Provide the [X, Y] coordinate of the cell's center where the given text is located.  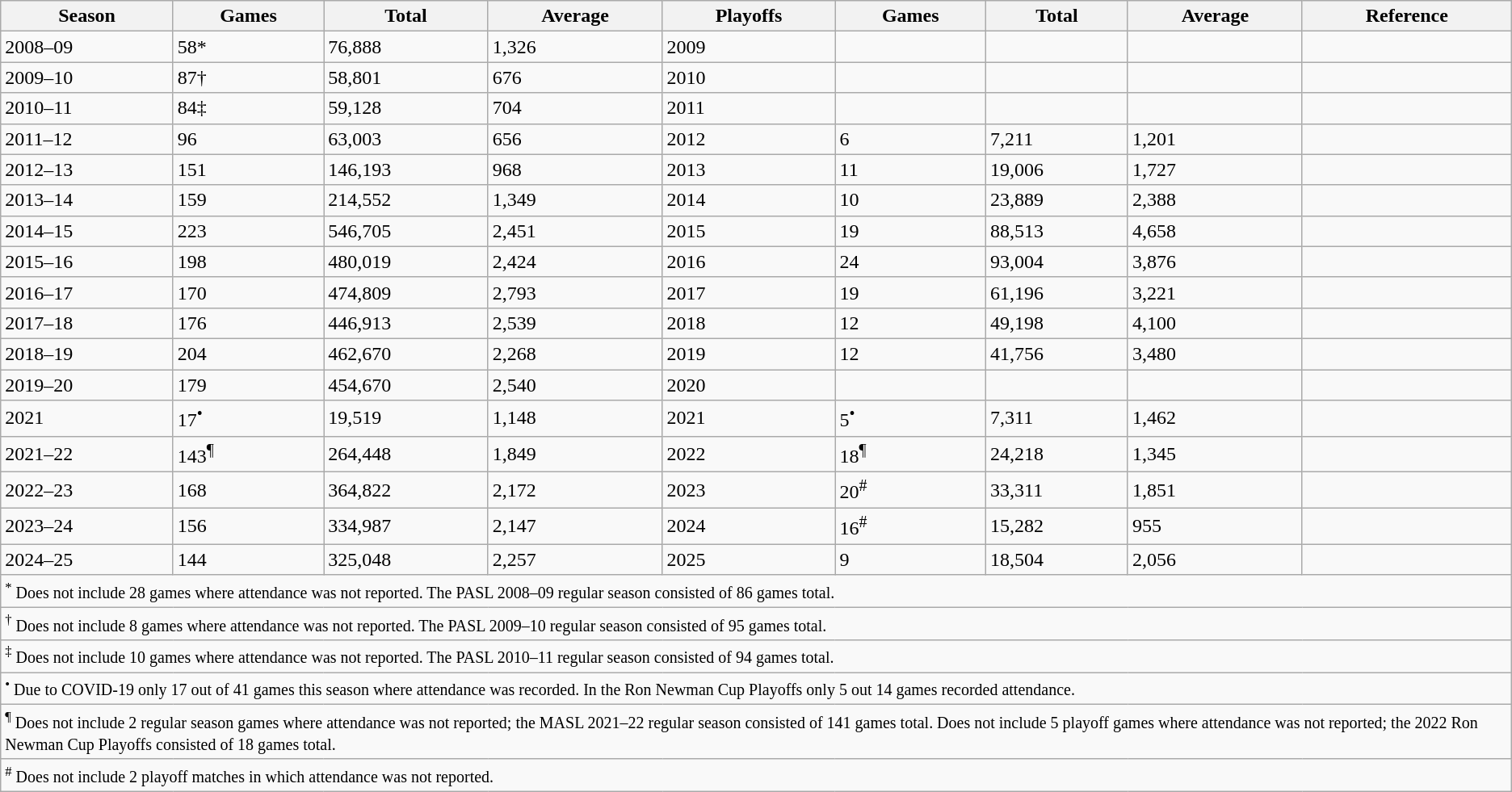
6 [911, 139]
93,004 [1057, 262]
151 [249, 170]
58* [249, 47]
2008–09 [87, 47]
24,218 [1057, 454]
Reference [1407, 16]
480,019 [405, 262]
2015–16 [87, 262]
955 [1215, 526]
2,451 [575, 231]
4,100 [1215, 323]
170 [249, 292]
474,809 [405, 292]
546,705 [405, 231]
2017–18 [87, 323]
2024 [749, 526]
17• [249, 418]
144 [249, 559]
87† [249, 78]
2012–13 [87, 170]
2021–22 [87, 454]
704 [575, 108]
24 [911, 262]
2010–11 [87, 108]
18¶ [911, 454]
49,198 [1057, 323]
20# [911, 491]
146,193 [405, 170]
3,480 [1215, 354]
19,006 [1057, 170]
2009–10 [87, 78]
656 [575, 139]
33,311 [1057, 491]
88,513 [1057, 231]
11 [911, 170]
364,822 [405, 491]
* Does not include 28 games where attendance was not reported. The PASL 2008–09 regular season consisted of 86 games total. [756, 591]
2,147 [575, 526]
63,003 [405, 139]
84‡ [249, 108]
2,424 [575, 262]
143¶ [249, 454]
179 [249, 385]
214,552 [405, 200]
41,756 [1057, 354]
96 [249, 139]
2009 [749, 47]
2019–20 [87, 385]
2011 [749, 108]
76,888 [405, 47]
2015 [749, 231]
3,876 [1215, 262]
2025 [749, 559]
2,257 [575, 559]
2013–14 [87, 200]
204 [249, 354]
2016–17 [87, 292]
462,670 [405, 354]
5• [911, 418]
2022–23 [87, 491]
2023 [749, 491]
4,658 [1215, 231]
1,727 [1215, 170]
2,388 [1215, 200]
9 [911, 559]
264,448 [405, 454]
16# [911, 526]
2013 [749, 170]
2018–19 [87, 354]
23,889 [1057, 200]
‡ Does not include 10 games where attendance was not reported. The PASL 2010–11 regular season consisted of 94 games total. [756, 656]
15,282 [1057, 526]
2017 [749, 292]
1,201 [1215, 139]
223 [249, 231]
Season [87, 16]
1,148 [575, 418]
3,221 [1215, 292]
446,913 [405, 323]
2,540 [575, 385]
Playoffs [749, 16]
2,793 [575, 292]
1,345 [1215, 454]
2014–15 [87, 231]
2,056 [1215, 559]
676 [575, 78]
1,462 [1215, 418]
2011–12 [87, 139]
61,196 [1057, 292]
168 [249, 491]
# Does not include 2 playoff matches in which attendance was not reported. [756, 775]
19,519 [405, 418]
2024–25 [87, 559]
2020 [749, 385]
159 [249, 200]
2016 [749, 262]
454,670 [405, 385]
968 [575, 170]
334,987 [405, 526]
7,311 [1057, 418]
325,048 [405, 559]
176 [249, 323]
† Does not include 8 games where attendance was not reported. The PASL 2009–10 regular season consisted of 95 games total. [756, 623]
1,851 [1215, 491]
1,326 [575, 47]
10 [911, 200]
58,801 [405, 78]
18,504 [1057, 559]
2019 [749, 354]
59,128 [405, 108]
7,211 [1057, 139]
1,849 [575, 454]
2023–24 [87, 526]
2,268 [575, 354]
2,172 [575, 491]
198 [249, 262]
2,539 [575, 323]
1,349 [575, 200]
2014 [749, 200]
2010 [749, 78]
2018 [749, 323]
2012 [749, 139]
2022 [749, 454]
156 [249, 526]
